Search for the cell housing the specified text and yield its [X, Y] center coordinate. 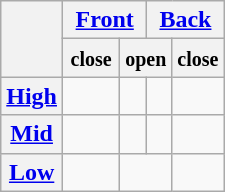
High [32, 96]
Back [186, 20]
open [146, 58]
Front [105, 20]
Mid [32, 134]
Low [32, 172]
